Provide the [x, y] coordinate of the cell's center where the given text is located.  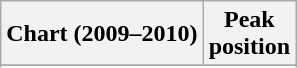
Peakposition [249, 34]
Chart (2009–2010) [102, 34]
